Return the [x, y] coordinate for the center point of the cell that contains the specified text.  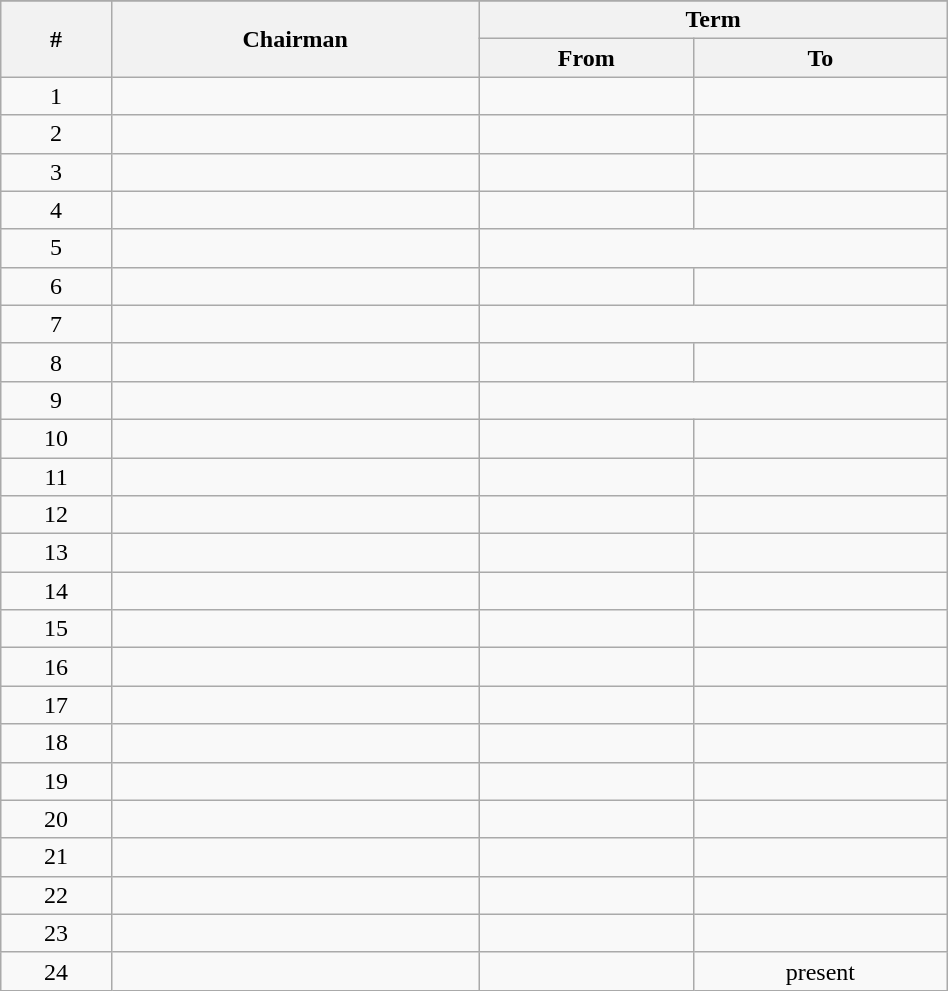
# [56, 39]
18 [56, 743]
2 [56, 134]
3 [56, 172]
Chairman [295, 39]
23 [56, 933]
Term [713, 20]
7 [56, 324]
4 [56, 210]
present [820, 971]
10 [56, 438]
9 [56, 400]
22 [56, 895]
24 [56, 971]
5 [56, 248]
1 [56, 96]
To [820, 58]
20 [56, 819]
17 [56, 705]
6 [56, 286]
15 [56, 629]
8 [56, 362]
11 [56, 477]
19 [56, 781]
13 [56, 553]
14 [56, 591]
21 [56, 857]
From [586, 58]
12 [56, 515]
16 [56, 667]
